Determine the (x, y) coordinate at the center of the cell enclosing the given text.  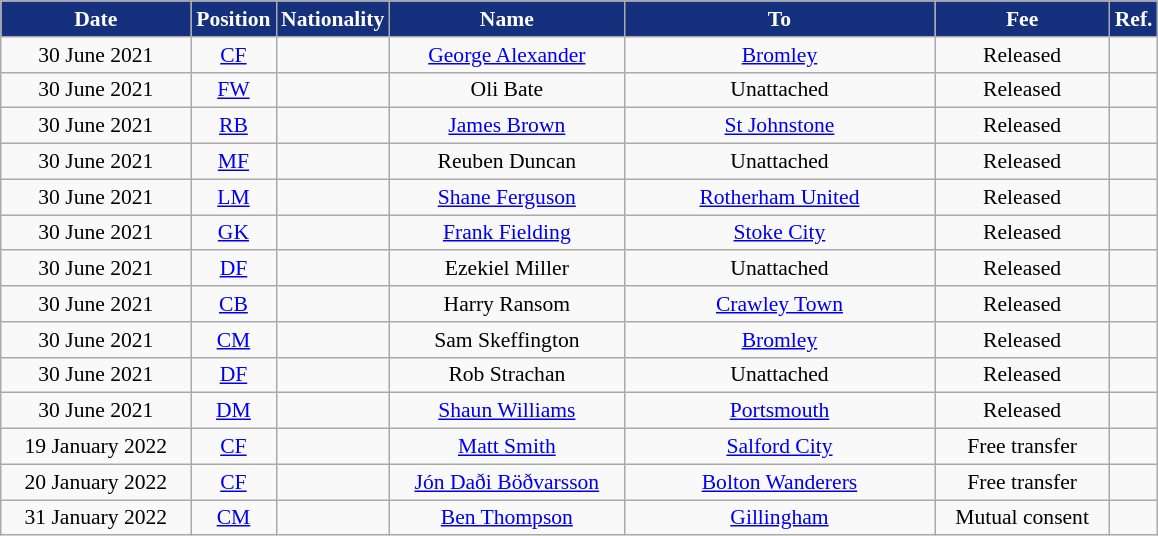
Frank Fielding (506, 233)
Shane Ferguson (506, 197)
Shaun Williams (506, 411)
19 January 2022 (96, 447)
20 January 2022 (96, 482)
Bolton Wanderers (779, 482)
Oli Bate (506, 90)
Ezekiel Miller (506, 269)
Rob Strachan (506, 375)
Fee (1022, 19)
Rotherham United (779, 197)
Mutual consent (1022, 518)
Jón Daði Böðvarsson (506, 482)
FW (234, 90)
Salford City (779, 447)
James Brown (506, 126)
Nationality (332, 19)
CB (234, 304)
To (779, 19)
Ref. (1134, 19)
Ben Thompson (506, 518)
Stoke City (779, 233)
Matt Smith (506, 447)
Sam Skeffington (506, 340)
Gillingham (779, 518)
Position (234, 19)
DM (234, 411)
St Johnstone (779, 126)
Name (506, 19)
Crawley Town (779, 304)
RB (234, 126)
LM (234, 197)
Harry Ransom (506, 304)
31 January 2022 (96, 518)
Portsmouth (779, 411)
George Alexander (506, 55)
Date (96, 19)
GK (234, 233)
MF (234, 162)
Reuben Duncan (506, 162)
